From the cell containing the given text, extract its center point as (X, Y) coordinate. 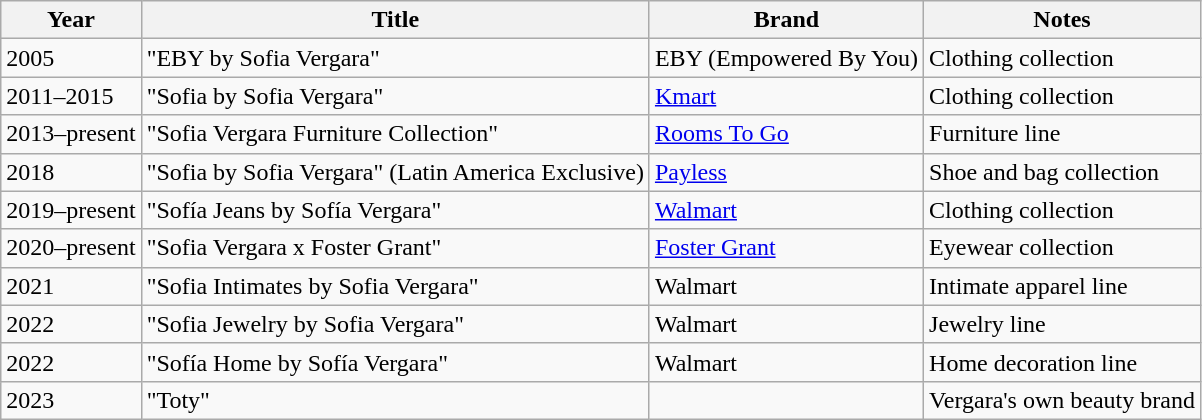
Payless (786, 172)
Kmart (786, 96)
"EBY by Sofia Vergara" (395, 58)
Intimate apparel line (1062, 286)
2011–2015 (71, 96)
"Sofía Home by Sofía Vergara" (395, 362)
"Sofia by Sofia Vergara" (395, 96)
"Sofia by Sofia Vergara" (Latin America Exclusive) (395, 172)
Home decoration line (1062, 362)
2023 (71, 400)
"Toty" (395, 400)
Title (395, 20)
Eyewear collection (1062, 248)
2018 (71, 172)
"Sofía Jeans by Sofía Vergara" (395, 210)
EBY (Empowered By You) (786, 58)
Shoe and bag collection (1062, 172)
"Sofia Intimates by Sofia Vergara" (395, 286)
"Sofia Vergara x Foster Grant" (395, 248)
2020–present (71, 248)
Jewelry line (1062, 324)
2021 (71, 286)
"Sofia Jewelry by Sofia Vergara" (395, 324)
2005 (71, 58)
"Sofia Vergara Furniture Collection" (395, 134)
Year (71, 20)
2013–present (71, 134)
Vergara's own beauty brand (1062, 400)
Brand (786, 20)
Foster Grant (786, 248)
2019–present (71, 210)
Furniture line (1062, 134)
Rooms To Go (786, 134)
Notes (1062, 20)
